Find where the given text appears and provide that cell's center as [x, y] coordinate. 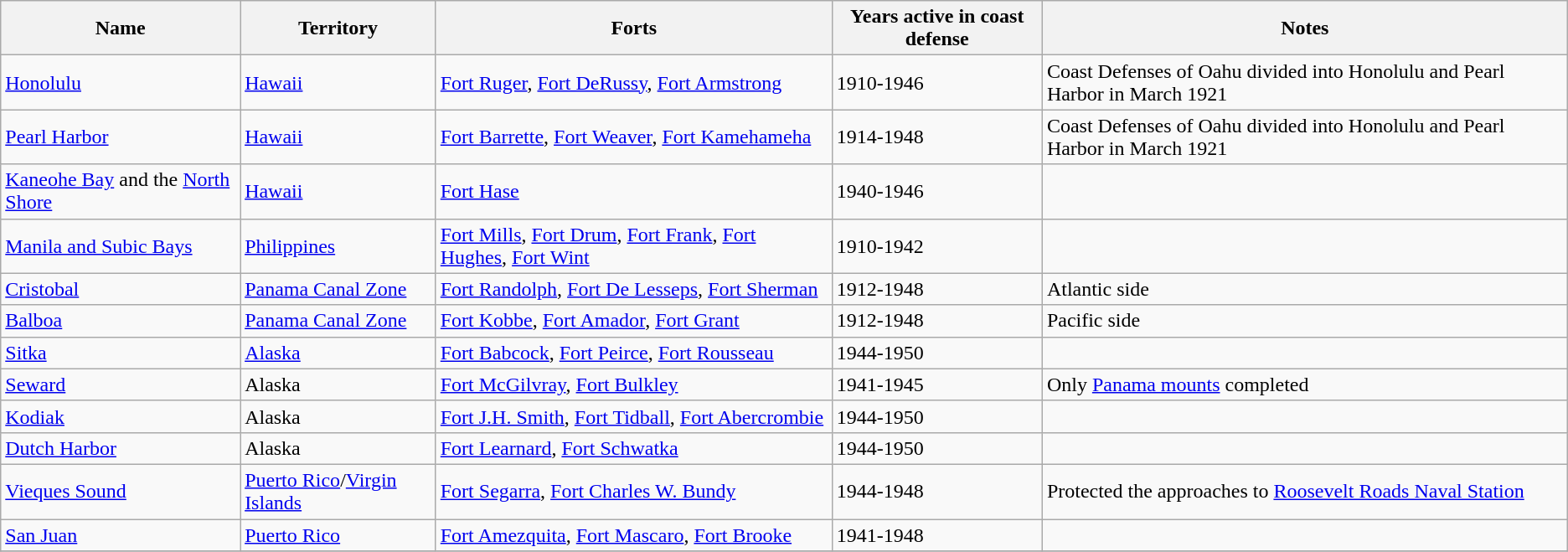
Fort Babcock, Fort Peirce, Fort Rousseau [633, 353]
Fort Mills, Fort Drum, Fort Frank, Fort Hughes, Fort Wint [633, 246]
Pacific side [1305, 321]
Atlantic side [1305, 289]
Fort Segarra, Fort Charles W. Bundy [633, 491]
Cristobal [121, 289]
Dutch Harbor [121, 448]
Seward [121, 384]
Protected the approaches to Roosevelt Roads Naval Station [1305, 491]
San Juan [121, 535]
1910-1946 [936, 82]
Fort Amezquita, Fort Mascaro, Fort Brooke [633, 535]
Fort McGilvray, Fort Bulkley [633, 384]
Territory [338, 28]
Only Panama mounts completed [1305, 384]
1940-1946 [936, 191]
Honolulu [121, 82]
Fort Barrette, Fort Weaver, Fort Kamehameha [633, 137]
Fort Kobbe, Fort Amador, Fort Grant [633, 321]
Name [121, 28]
Years active in coast defense [936, 28]
Kaneohe Bay and the North Shore [121, 191]
Fort Randolph, Fort De Lesseps, Fort Sherman [633, 289]
Puerto Rico [338, 535]
Vieques Sound [121, 491]
Puerto Rico/Virgin Islands [338, 491]
Forts [633, 28]
1914-1948 [936, 137]
Notes [1305, 28]
Manila and Subic Bays [121, 246]
Balboa [121, 321]
Kodiak [121, 416]
Pearl Harbor [121, 137]
Philippines [338, 246]
1944-1948 [936, 491]
Fort Learnard, Fort Schwatka [633, 448]
1910-1942 [936, 246]
Sitka [121, 353]
Fort Ruger, Fort DeRussy, Fort Armstrong [633, 82]
Fort Hase [633, 191]
Fort J.H. Smith, Fort Tidball, Fort Abercrombie [633, 416]
1941-1945 [936, 384]
1941-1948 [936, 535]
